Identify which cell holds the provided text, then report its (X, Y) central coordinate. 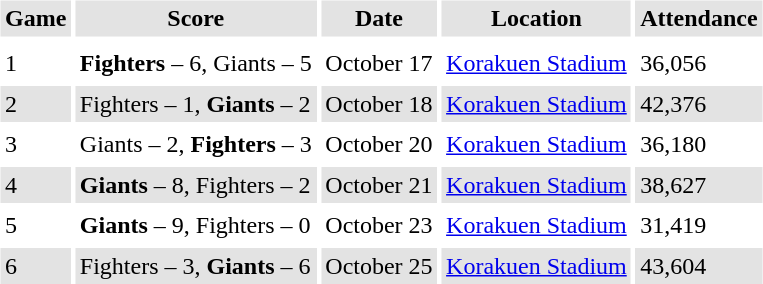
Fighters – 3, Giants – 6 (196, 266)
2 (35, 104)
Date (379, 18)
1 (35, 64)
42,376 (699, 104)
Giants – 8, Fighters – 2 (196, 185)
October 17 (379, 64)
October 18 (379, 104)
October 20 (379, 144)
October 25 (379, 266)
October 21 (379, 185)
36,056 (699, 64)
Score (196, 18)
38,627 (699, 185)
3 (35, 144)
Attendance (699, 18)
4 (35, 185)
Game (35, 18)
October 23 (379, 226)
6 (35, 266)
Fighters – 6, Giants – 5 (196, 64)
Giants – 9, Fighters – 0 (196, 226)
Location (537, 18)
Giants – 2, Fighters – 3 (196, 144)
Fighters – 1, Giants – 2 (196, 104)
31,419 (699, 226)
5 (35, 226)
43,604 (699, 266)
36,180 (699, 144)
